For the text-containing cell, return its midpoint in [X, Y] coordinate format. 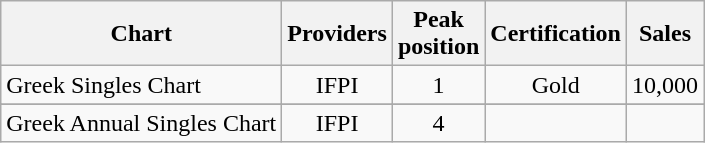
4 [438, 123]
Peak position [438, 34]
Gold [556, 85]
Providers [338, 34]
Greek Annual Singles Chart [142, 123]
Sales [664, 34]
Chart [142, 34]
1 [438, 85]
Certification [556, 34]
Greek Singles Chart [142, 85]
10,000 [664, 85]
